Return the (X, Y) coordinate for the center point of the cell that contains the specified text.  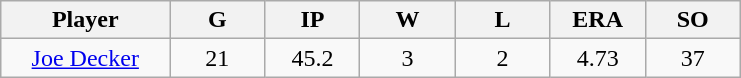
SO (692, 20)
3 (408, 58)
L (502, 20)
Player (86, 20)
G (218, 20)
4.73 (598, 58)
21 (218, 58)
Joe Decker (86, 58)
W (408, 20)
2 (502, 58)
37 (692, 58)
IP (312, 20)
ERA (598, 20)
45.2 (312, 58)
